Return the [x, y] coordinate for the center point of the cell that contains the specified text.  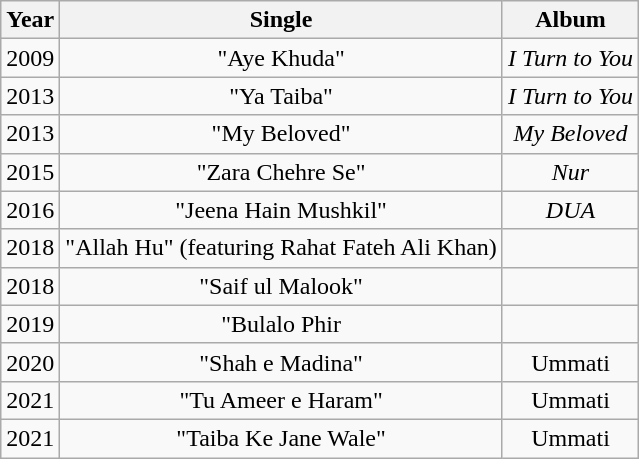
2009 [30, 58]
"My Beloved" [282, 134]
"Tu Ameer e Haram" [282, 400]
DUA [570, 210]
"Ya Taiba" [282, 96]
"Saif ul Malook" [282, 286]
Album [570, 20]
2016 [30, 210]
My Beloved [570, 134]
"Aye Khuda" [282, 58]
2015 [30, 172]
"Jeena Hain Mushkil" [282, 210]
Nur [570, 172]
2019 [30, 324]
"Shah e Madina" [282, 362]
Year [30, 20]
"Bulalo Phir [282, 324]
"Zara Chehre Se" [282, 172]
2020 [30, 362]
"Allah Hu" (featuring Rahat Fateh Ali Khan) [282, 248]
"Taiba Ke Jane Wale" [282, 438]
Single [282, 20]
